Extract the (X, Y) coordinate from the center of the cell holding the provided text.  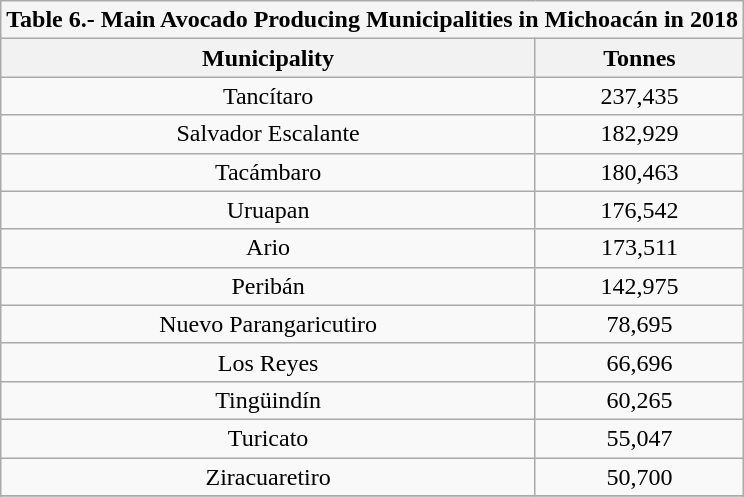
Nuevo Parangaricutiro (268, 324)
Salvador Escalante (268, 134)
Peribán (268, 286)
50,700 (639, 477)
78,695 (639, 324)
182,929 (639, 134)
Tonnes (639, 58)
Los Reyes (268, 362)
142,975 (639, 286)
66,696 (639, 362)
237,435 (639, 96)
60,265 (639, 400)
Uruapan (268, 210)
Ario (268, 248)
Table 6.- Main Avocado Producing Municipalities in Michoacán in 2018 (372, 20)
Ziracuaretiro (268, 477)
Turicato (268, 438)
Tancítaro (268, 96)
173,511 (639, 248)
180,463 (639, 172)
Tingüindín (268, 400)
176,542 (639, 210)
55,047 (639, 438)
Tacámbaro (268, 172)
Municipality (268, 58)
